For the text-containing cell, return its midpoint in (X, Y) coordinate format. 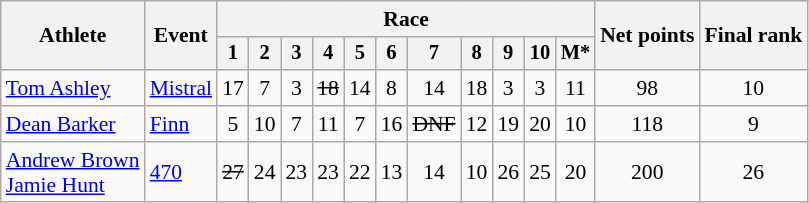
Final rank (753, 36)
12 (477, 124)
470 (181, 172)
1 (233, 54)
98 (647, 88)
19 (508, 124)
24 (265, 172)
13 (392, 172)
Tom Ashley (73, 88)
16 (392, 124)
6 (392, 54)
DNF (434, 124)
17 (233, 88)
200 (647, 172)
Event (181, 36)
27 (233, 172)
Mistral (181, 88)
Dean Barker (73, 124)
118 (647, 124)
Net points (647, 36)
Race (406, 19)
Finn (181, 124)
4 (328, 54)
2 (265, 54)
M* (576, 54)
Andrew BrownJamie Hunt (73, 172)
25 (540, 172)
22 (360, 172)
Athlete (73, 36)
